Return the [x, y] coordinate for the center point of the cell that contains the specified text.  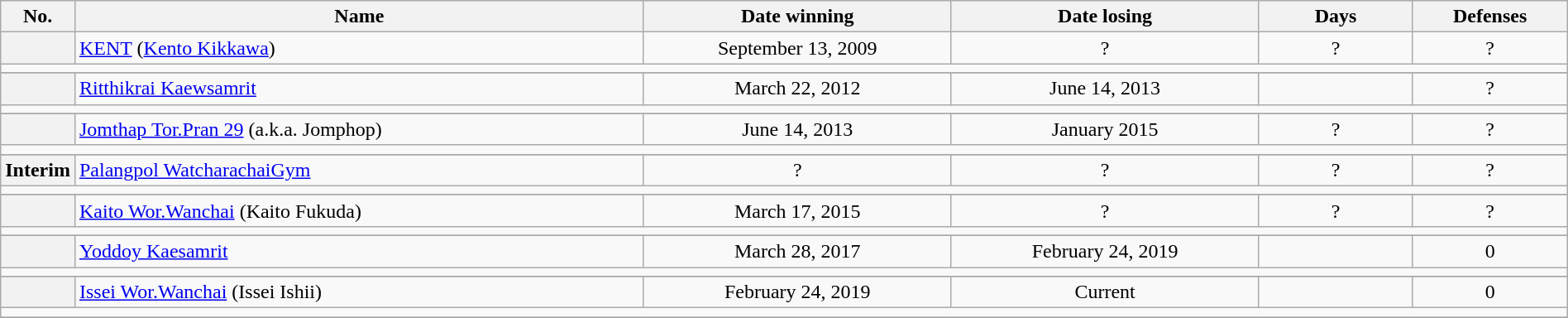
Issei Wor.Wanchai (Issei Ishii) [359, 292]
Current [1105, 292]
Interim [38, 170]
Name [359, 17]
Days [1336, 17]
March 28, 2017 [797, 251]
Kaito Wor.Wanchai (Kaito Fukuda) [359, 210]
September 13, 2009 [797, 48]
Date losing [1105, 17]
January 2015 [1105, 129]
Jomthap Tor.Pran 29 (a.k.a. Jomphop) [359, 129]
Yoddoy Kaesamrit [359, 251]
Defenses [1490, 17]
Ritthikrai Kaewsamrit [359, 89]
March 17, 2015 [797, 210]
March 22, 2012 [797, 89]
KENT (Kento Kikkawa) [359, 48]
Date winning [797, 17]
Palangpol WatcharachaiGym [359, 170]
No. [38, 17]
